Capture the cell that displays the provided text and extract its (x, y) central coordinate. 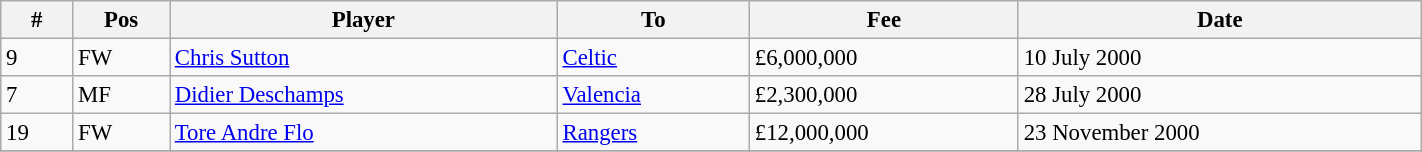
Rangers (653, 133)
Pos (122, 20)
£2,300,000 (884, 95)
23 November 2000 (1220, 133)
28 July 2000 (1220, 95)
# (37, 20)
Tore Andre Flo (364, 133)
Player (364, 20)
Date (1220, 20)
19 (37, 133)
Celtic (653, 58)
Fee (884, 20)
£6,000,000 (884, 58)
7 (37, 95)
Didier Deschamps (364, 95)
To (653, 20)
10 July 2000 (1220, 58)
9 (37, 58)
Valencia (653, 95)
MF (122, 95)
£12,000,000 (884, 133)
Chris Sutton (364, 58)
